Scan for the cell matching the given text and deliver its (x, y) coordinate at center. 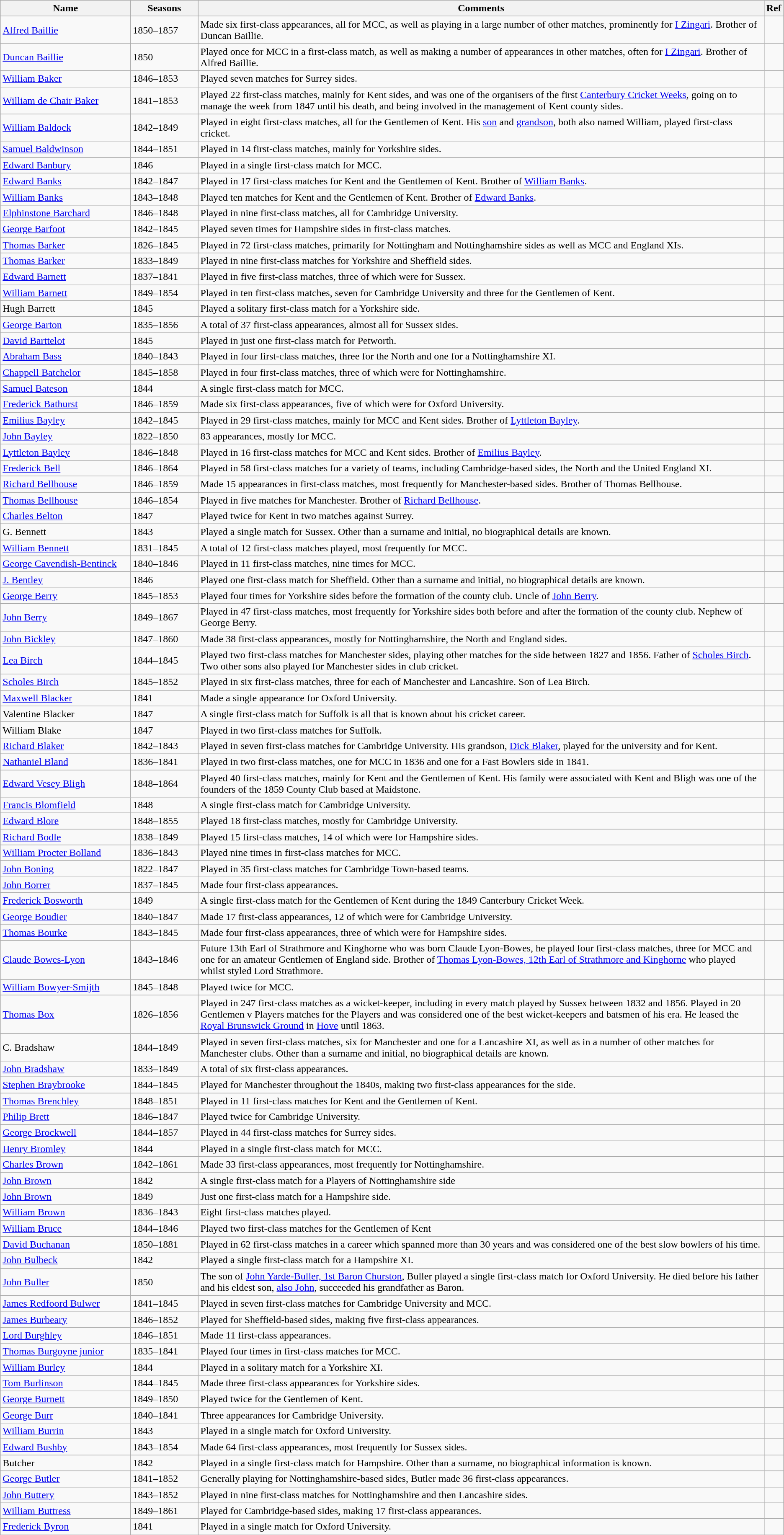
1843–1852 (164, 1495)
William de Chair Baker (65, 101)
William Blake (65, 730)
Thomas Bellhouse (65, 500)
1849–1867 (164, 618)
Charles Brown (65, 1165)
Chappell Batchelor (65, 372)
1840–1843 (164, 357)
Played a single match for Sussex. Other than a surname and initial, no biographical details are known. (481, 532)
Played in nine first-class matches, all for Cambridge University. (481, 213)
Elphinstone Barchard (65, 213)
Philip Brett (65, 1117)
1849–1861 (164, 1511)
Played 15 first-class matches, 14 of which were for Hampshire sides. (481, 837)
Abraham Bass (65, 357)
Comments (481, 8)
1850–1881 (164, 1244)
Edward Barnett (65, 277)
1831–1845 (164, 548)
Seasons (164, 8)
1837–1841 (164, 277)
Played twice for Cambridge University. (481, 1117)
Played in five matches for Manchester. Brother of Richard Bellhouse. (481, 500)
1843–1854 (164, 1447)
Edward Banks (65, 181)
Richard Bodle (65, 837)
1822–1850 (164, 436)
Nathaniel Bland (65, 762)
William Brown (65, 1212)
Frederick Bathurst (65, 404)
Played in 58 first-class matches for a variety of teams, including Cambridge-based sides, the North and the United England XI. (481, 468)
Played for Cambridge-based sides, making 17 first-class appearances. (481, 1511)
Made 17 first-class appearances, 12 of which were for Cambridge University. (481, 917)
Played in just one first-class match for Petworth. (481, 341)
Played nine times in first-class matches for MCC. (481, 853)
Frederick Bell (65, 468)
David Barttelot (65, 341)
Played in nine first-class matches for Nottinghamshire and then Lancashire sides. (481, 1495)
Played in 62 first-class matches in a career which spanned more than 30 years and was considered one of the best slow bowlers of his time. (481, 1244)
Played seven matches for Surrey sides. (481, 79)
Made 33 first-class appearances, most frequently for Nottinghamshire. (481, 1165)
1846–1854 (164, 500)
Edward Blore (65, 821)
Played in 47 first-class matches, most frequently for Yorkshire sides both before and after the formation of the county club. Nephew of George Berry. (481, 618)
Samuel Bateson (65, 388)
Played in 29 first-class matches, mainly for MCC and Kent sides. Brother of Lyttleton Bayley. (481, 420)
Played in nine first-class matches for Yorkshire and Sheffield sides. (481, 261)
William Barnett (65, 293)
1840–1846 (164, 564)
Played for Manchester throughout the 1840s, making two first-class appearances for the side. (481, 1085)
Charles Belton (65, 516)
Played one first-class match for Sheffield. Other than a surname and initial, no biographical details are known. (481, 580)
Played in eight first-class matches, all for the Gentlemen of Kent. His son and grandson, both also named William, played first-class cricket. (481, 127)
1848 (164, 805)
Made 15 appearances in first-class matches, most frequently for Manchester-based sides. Brother of Thomas Bellhouse. (481, 484)
1845–1853 (164, 596)
1826–1845 (164, 245)
Eight first-class matches played. (481, 1212)
1848–1864 (164, 783)
Thomas Bourke (65, 933)
1845–1848 (164, 987)
1844–1849 (164, 1047)
Frederick Bosworth (65, 901)
A total of 12 first-class matches played, most frequently for MCC. (481, 548)
Lea Birch (65, 660)
1846–1864 (164, 468)
1836–1841 (164, 762)
Name (65, 8)
Played twice for MCC. (481, 987)
1849–1854 (164, 293)
Stephen Braybrooke (65, 1085)
Edward Banbury (65, 165)
Played in 16 first-class matches for MCC and Kent sides. Brother of Emilius Bayley. (481, 452)
John Boning (65, 869)
J. Bentley (65, 580)
Scholes Birch (65, 682)
John Bulbeck (65, 1260)
Played for Sheffield-based sides, making five first-class appearances. (481, 1319)
Played in a solitary match for a Yorkshire XI. (481, 1367)
George Brockwell (65, 1133)
1845–1852 (164, 682)
James Burbeary (65, 1319)
William Bowyer-Smijth (65, 987)
Played in two first-class matches for Suffolk. (481, 730)
Made four first-class appearances, three of which were for Hampshire sides. (481, 933)
Played in 14 first-class matches, mainly for Yorkshire sides. (481, 149)
William Procter Bolland (65, 853)
Played in ten first-class matches, seven for Cambridge University and three for the Gentlemen of Kent. (481, 293)
William Buttress (65, 1511)
George Burr (65, 1415)
William Baker (65, 79)
1842–1861 (164, 1165)
1844–1851 (164, 149)
Lyttleton Bayley (65, 452)
Hugh Barrett (65, 309)
John Borrer (65, 885)
1850–1857 (164, 30)
1835–1841 (164, 1351)
Henry Bromley (65, 1149)
1840–1847 (164, 917)
Thomas Burgoyne junior (65, 1351)
Frederick Byron (65, 1527)
1844–1846 (164, 1228)
Butcher (65, 1463)
Richard Blaker (65, 746)
Played two first-class matches for the Gentlemen of Kent (481, 1228)
Thomas Brenchley (65, 1101)
John Bayley (65, 436)
Played in five first-class matches, three of which were for Sussex. (481, 277)
George Barton (65, 325)
Played in 44 first-class matches for Surrey sides. (481, 1133)
George Berry (65, 596)
1846–1851 (164, 1335)
1841–1845 (164, 1303)
1840–1841 (164, 1415)
Generally playing for Nottinghamshire-based sides, Butler made 36 first-class appearances. (481, 1479)
John Buttery (65, 1495)
Made 64 first-class appearances, most frequently for Sussex sides. (481, 1447)
George Boudier (65, 917)
Played in four first-class matches, three of which were for Nottinghamshire. (481, 372)
Played seven times for Hampshire sides in first-class matches. (481, 229)
1843–1846 (164, 960)
1844–1857 (164, 1133)
1848–1855 (164, 821)
Played in 72 first-class matches, primarily for Nottingham and Nottinghamshire sides as well as MCC and England XIs. (481, 245)
1841–1852 (164, 1479)
1842–1843 (164, 746)
William Bennett (65, 548)
John Bradshaw (65, 1069)
Made 38 first-class appearances, mostly for Nottinghamshire, the North and England sides. (481, 639)
Edward Bushby (65, 1447)
Alfred Baillie (65, 30)
Played in 35 first-class matches for Cambridge Town-based teams. (481, 869)
Played in six first-class matches, three for each of Manchester and Lancashire. Son of Lea Birch. (481, 682)
Emilius Bayley (65, 420)
Francis Blomfield (65, 805)
1845–1858 (164, 372)
1846–1847 (164, 1117)
Ref (774, 8)
Edward Vesey Bligh (65, 783)
William Burley (65, 1367)
1838–1849 (164, 837)
A single first-class match for Suffolk is all that is known about his cricket career. (481, 714)
Played in two first-class matches, one for MCC in 1836 and one for a Fast Bowlers side in 1841. (481, 762)
George Burnett (65, 1399)
Played four times in first-class matches for MCC. (481, 1351)
1822–1847 (164, 869)
David Buchanan (65, 1244)
1848–1851 (164, 1101)
A total of 37 first-class appearances, almost all for Sussex sides. (481, 325)
83 appearances, mostly for MCC. (481, 436)
Made a single appearance for Oxford University. (481, 698)
Made three first-class appearances for Yorkshire sides. (481, 1383)
Maxwell Blacker (65, 698)
A single first-class match for MCC. (481, 388)
C. Bradshaw (65, 1047)
Played in 11 first-class matches for Kent and the Gentlemen of Kent. (481, 1101)
Lord Burghley (65, 1335)
George Barfoot (65, 229)
Claude Bowes-Lyon (65, 960)
James Redfoord Bulwer (65, 1303)
Played in seven first-class matches for Cambridge University. His grandson, Dick Blaker, played for the university and for Kent. (481, 746)
Thomas Box (65, 1014)
John Buller (65, 1282)
Made 11 first-class appearances. (481, 1335)
Played ten matches for Kent and the Gentlemen of Kent. Brother of Edward Banks. (481, 197)
1837–1845 (164, 885)
William Burrin (65, 1431)
1849–1850 (164, 1399)
William Baldock (65, 127)
Played in 17 first-class matches for Kent and the Gentlemen of Kent. Brother of William Banks. (481, 181)
Richard Bellhouse (65, 484)
A single first-class match for a Players of Nottinghamshire side (481, 1181)
1847–1860 (164, 639)
Played 18 first-class matches, mostly for Cambridge University. (481, 821)
1826–1856 (164, 1014)
Played twice for the Gentlemen of Kent. (481, 1399)
1842–1847 (164, 181)
William Bruce (65, 1228)
G. Bennett (65, 532)
Played in 11 first-class matches, nine times for MCC. (481, 564)
A single first-class match for the Gentlemen of Kent during the 1849 Canterbury Cricket Week. (481, 901)
Played twice for Kent in two matches against Surrey. (481, 516)
Just one first-class match for a Hampshire side. (481, 1196)
George Cavendish-Bentinck (65, 564)
William Banks (65, 197)
1835–1856 (164, 325)
Played a solitary first-class match for a Yorkshire side. (481, 309)
Duncan Baillie (65, 57)
Played in four first-class matches, three for the North and one for a Nottinghamshire XI. (481, 357)
Valentine Blacker (65, 714)
Three appearances for Cambridge University. (481, 1415)
George Butler (65, 1479)
Samuel Baldwinson (65, 149)
Made six first-class appearances, five of which were for Oxford University. (481, 404)
1843–1848 (164, 197)
Made four first-class appearances. (481, 885)
1842–1849 (164, 127)
Played in seven first-class matches for Cambridge University and MCC. (481, 1303)
A total of six first-class appearances. (481, 1069)
John Berry (65, 618)
1841–1853 (164, 101)
1846–1852 (164, 1319)
A single first-class match for Cambridge University. (481, 805)
Played a single first-class match for a Hampshire XI. (481, 1260)
John Bickley (65, 639)
1843–1845 (164, 933)
Played in a single first-class match for Hampshire. Other than a surname, no biographical information is known. (481, 1463)
Played four times for Yorkshire sides before the formation of the county club. Uncle of John Berry. (481, 596)
1846–1853 (164, 79)
Tom Burlinson (65, 1383)
